Pinpoint the cell where the given text exists, returning its [x, y] midpoint coordinate. 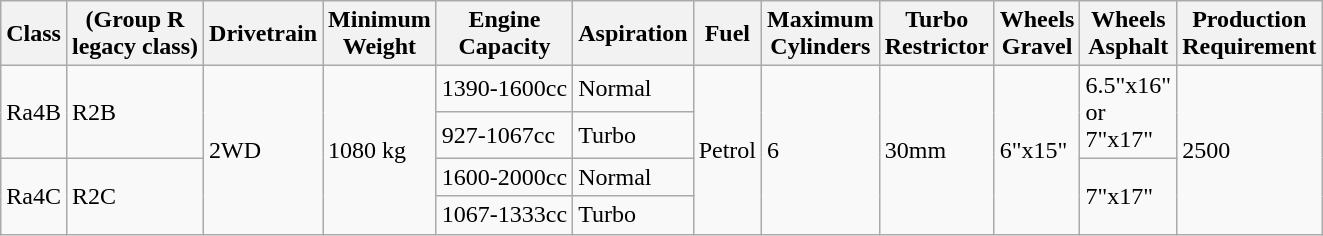
Drivetrain [264, 34]
30mm [936, 150]
1080 kg [380, 150]
1390-1600cc [504, 89]
MaximumCylinders [820, 34]
6"x15" [1037, 150]
2WD [264, 150]
Ra4B [34, 112]
6 [820, 150]
ProductionRequirement [1250, 34]
1067-1333cc [504, 215]
7"x17" [1128, 196]
2500 [1250, 150]
(Group Rlegacy class) [134, 34]
Ra4C [34, 196]
R2B [134, 112]
1600-2000cc [504, 177]
WheelsAsphalt [1128, 34]
6.5"x16"or7"x17" [1128, 112]
Petrol [727, 150]
MinimumWeight [380, 34]
TurboRestrictor [936, 34]
EngineCapacity [504, 34]
R2C [134, 196]
WheelsGravel [1037, 34]
Fuel [727, 34]
Aspiration [633, 34]
Class [34, 34]
927-1067cc [504, 135]
